Search for the cell housing the specified text and yield its [X, Y] center coordinate. 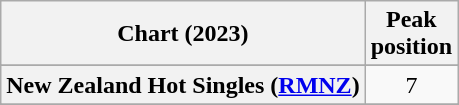
New Zealand Hot Singles (RMNZ) [183, 85]
Chart (2023) [183, 34]
7 [411, 85]
Peakposition [411, 34]
